Search for the cell housing the specified text and yield its [x, y] center coordinate. 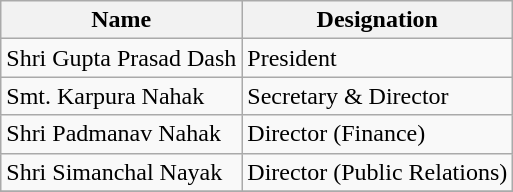
Director (Finance) [378, 134]
Shri Gupta Prasad Dash [122, 58]
Designation [378, 20]
Shri Padmanav Nahak [122, 134]
Name [122, 20]
Shri Simanchal Nayak [122, 172]
Director (Public Relations) [378, 172]
President [378, 58]
Smt. Karpura Nahak [122, 96]
Secretary & Director [378, 96]
